Search for the cell housing the specified text and yield its [X, Y] center coordinate. 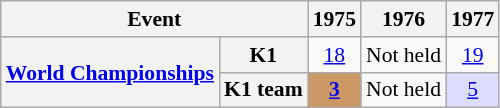
World Championships [110, 72]
K1 [264, 55]
19 [472, 55]
1975 [334, 19]
K1 team [264, 90]
1976 [404, 19]
18 [334, 55]
5 [472, 90]
Event [154, 19]
1977 [472, 19]
3 [334, 90]
